Detect which cell encompasses the target text, then output its (x, y) center coordinate. 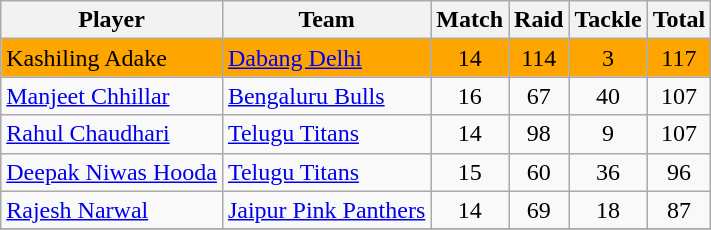
Total (679, 20)
117 (679, 58)
Deepak Niwas Hooda (112, 172)
16 (470, 96)
69 (539, 210)
67 (539, 96)
87 (679, 210)
Rahul Chaudhari (112, 134)
40 (608, 96)
Player (112, 20)
98 (539, 134)
Jaipur Pink Panthers (326, 210)
Manjeet Chhillar (112, 96)
Raid (539, 20)
Rajesh Narwal (112, 210)
Bengaluru Bulls (326, 96)
36 (608, 172)
18 (608, 210)
114 (539, 58)
Tackle (608, 20)
96 (679, 172)
3 (608, 58)
Match (470, 20)
9 (608, 134)
Dabang Delhi (326, 58)
Team (326, 20)
60 (539, 172)
15 (470, 172)
Kashiling Adake (112, 58)
